Output the [X, Y] coordinate of the center of the cell containing the given text.  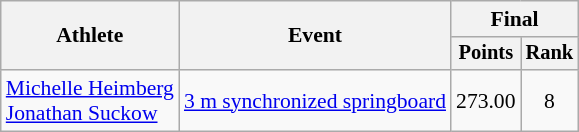
Points [486, 54]
273.00 [486, 100]
Event [315, 36]
Final [514, 19]
Rank [550, 54]
3 m synchronized springboard [315, 100]
Michelle HeimbergJonathan Suckow [90, 100]
Athlete [90, 36]
8 [550, 100]
